Find where the given text appears and provide that cell's center as (x, y) coordinate. 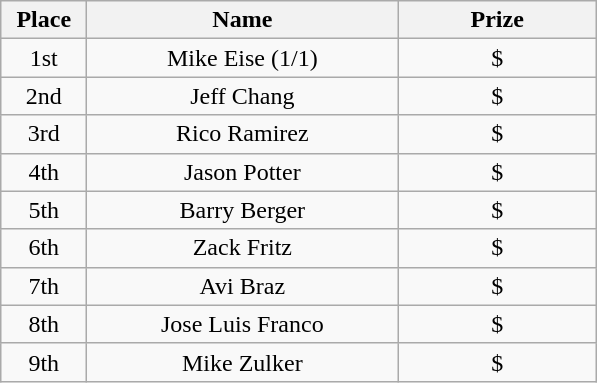
Avi Braz (242, 286)
4th (44, 172)
Jason Potter (242, 172)
7th (44, 286)
3rd (44, 134)
Zack Fritz (242, 248)
Name (242, 20)
2nd (44, 96)
9th (44, 362)
Mike Zulker (242, 362)
6th (44, 248)
Prize (498, 20)
8th (44, 324)
Jose Luis Franco (242, 324)
Mike Eise (1/1) (242, 58)
Jeff Chang (242, 96)
5th (44, 210)
1st (44, 58)
Place (44, 20)
Barry Berger (242, 210)
Rico Ramirez (242, 134)
